From the cell containing the given text, extract its center point as [x, y] coordinate. 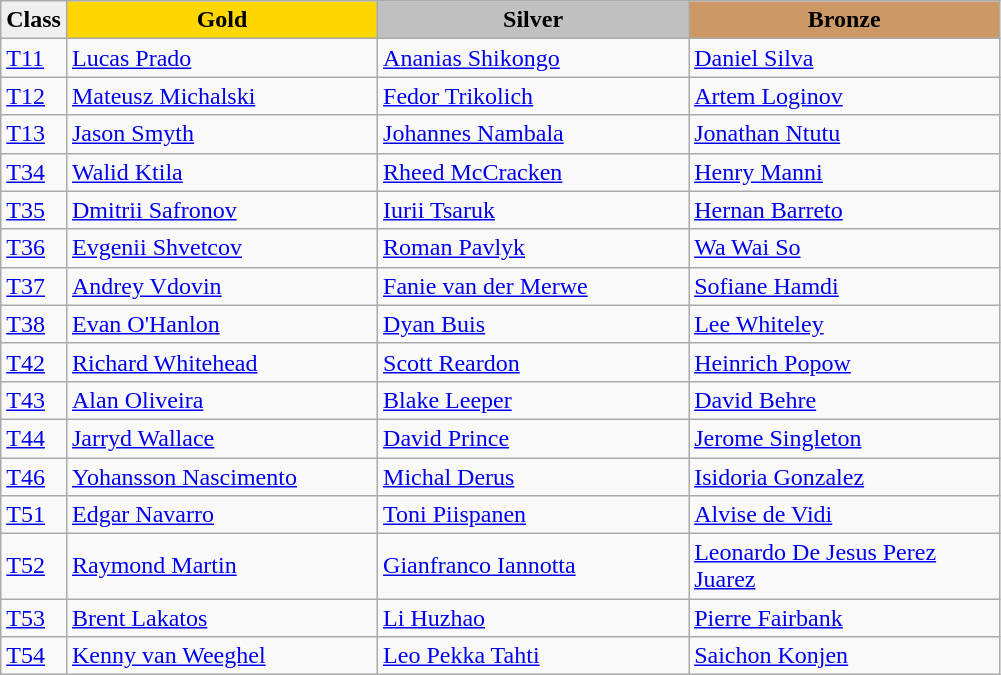
Toni Piispanen [534, 515]
T11 [34, 58]
Bronze [844, 20]
Iurii Tsaruk [534, 210]
Fanie van der Merwe [534, 286]
Heinrich Popow [844, 362]
Isidoria Gonzalez [844, 477]
Edgar Navarro [222, 515]
Scott Reardon [534, 362]
Wa Wai So [844, 248]
T51 [34, 515]
T34 [34, 172]
Andrey Vdovin [222, 286]
T43 [34, 400]
Alvise de Vidi [844, 515]
Gianfranco Iannotta [534, 566]
Evan O'Hanlon [222, 324]
Mateusz Michalski [222, 96]
Dyan Buis [534, 324]
Leo Pekka Tahti [534, 656]
Lee Whiteley [844, 324]
Leonardo De Jesus Perez Juarez [844, 566]
Rheed McCracken [534, 172]
Jerome Singleton [844, 438]
Artem Loginov [844, 96]
Yohansson Nascimento [222, 477]
T36 [34, 248]
Class [34, 20]
T35 [34, 210]
Dmitrii Safronov [222, 210]
Michal Derus [534, 477]
Sofiane Hamdi [844, 286]
Alan Oliveira [222, 400]
Blake Leeper [534, 400]
Li Huzhao [534, 618]
T42 [34, 362]
Kenny van Weeghel [222, 656]
Gold [222, 20]
Evgenii Shvetcov [222, 248]
Jason Smyth [222, 134]
T38 [34, 324]
T46 [34, 477]
Lucas Prado [222, 58]
Daniel Silva [844, 58]
T13 [34, 134]
David Prince [534, 438]
T44 [34, 438]
Saichon Konjen [844, 656]
T52 [34, 566]
T12 [34, 96]
Walid Ktila [222, 172]
Jonathan Ntutu [844, 134]
Brent Lakatos [222, 618]
Pierre Fairbank [844, 618]
Ananias Shikongo [534, 58]
T53 [34, 618]
Hernan Barreto [844, 210]
Johannes Nambala [534, 134]
Henry Manni [844, 172]
David Behre [844, 400]
Jarryd Wallace [222, 438]
T54 [34, 656]
Roman Pavlyk [534, 248]
Richard Whitehead [222, 362]
T37 [34, 286]
Raymond Martin [222, 566]
Silver [534, 20]
Fedor Trikolich [534, 96]
